Provide the [X, Y] coordinate of the cell's center where the given text is located.  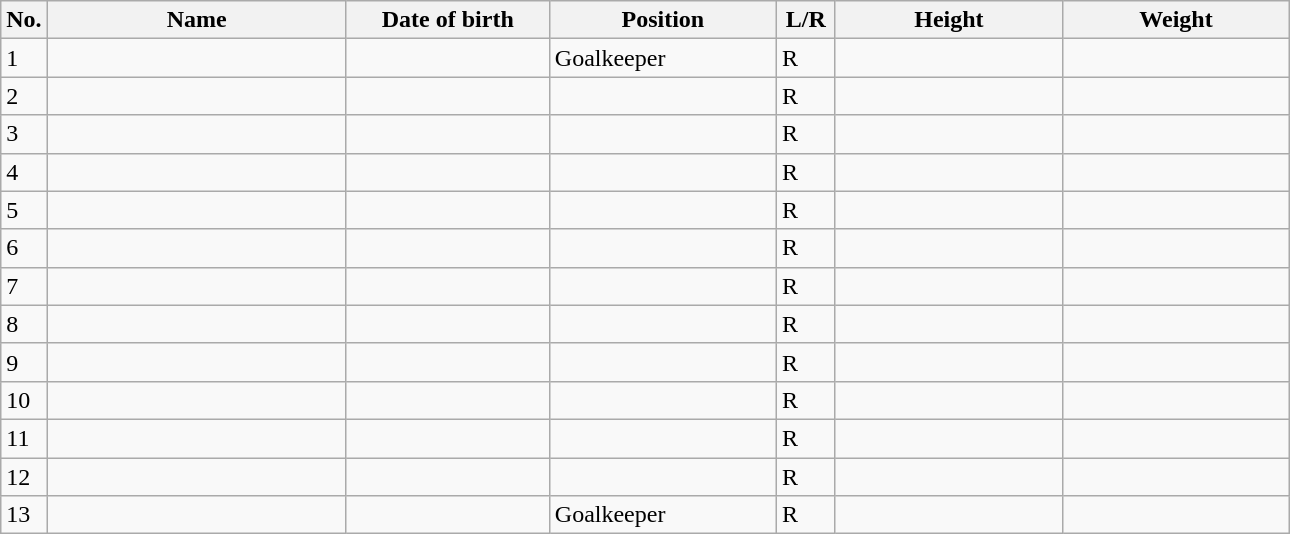
6 [24, 248]
2 [24, 96]
3 [24, 134]
8 [24, 324]
Position [662, 20]
9 [24, 362]
1 [24, 58]
Weight [1176, 20]
Name [196, 20]
12 [24, 477]
10 [24, 400]
13 [24, 515]
L/R [806, 20]
5 [24, 210]
Height [948, 20]
11 [24, 438]
7 [24, 286]
Date of birth [448, 20]
No. [24, 20]
4 [24, 172]
